Pinpoint the cell where the given text exists, returning its [X, Y] midpoint coordinate. 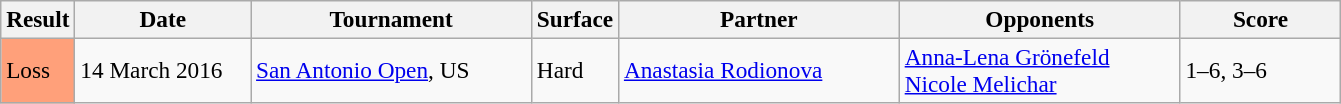
Partner [760, 19]
Opponents [1040, 19]
San Antonio Open, US [392, 70]
Surface [574, 19]
Score [1260, 19]
Result [38, 19]
14 March 2016 [163, 70]
Hard [574, 70]
Anastasia Rodionova [760, 70]
Date [163, 19]
Loss [38, 70]
Tournament [392, 19]
Anna-Lena Grönefeld Nicole Melichar [1040, 70]
1–6, 3–6 [1260, 70]
